Identify which cell holds the provided text, then report its (X, Y) central coordinate. 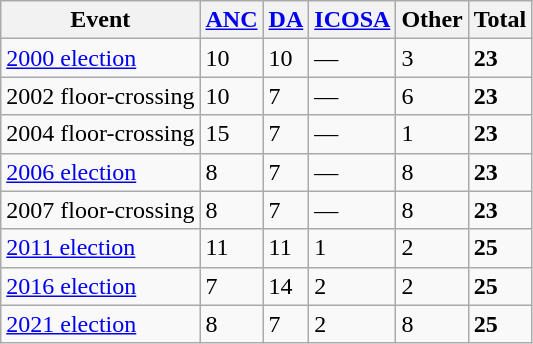
2011 election (100, 248)
6 (432, 96)
2016 election (100, 286)
ANC (232, 20)
14 (286, 286)
15 (232, 134)
2007 floor-crossing (100, 210)
Other (432, 20)
ICOSA (352, 20)
Total (500, 20)
2002 floor-crossing (100, 96)
2004 floor-crossing (100, 134)
2000 election (100, 58)
3 (432, 58)
2006 election (100, 172)
DA (286, 20)
Event (100, 20)
2021 election (100, 324)
